Identify which cell holds the provided text, then report its [X, Y] central coordinate. 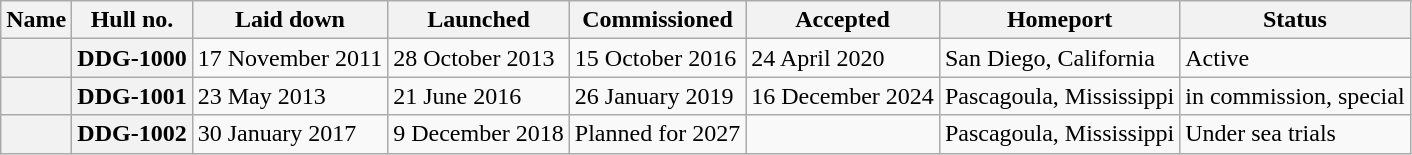
21 June 2016 [479, 96]
Laid down [290, 20]
Status [1295, 20]
Under sea trials [1295, 134]
DDG-1002 [132, 134]
Launched [479, 20]
Hull no. [132, 20]
23 May 2013 [290, 96]
Name [36, 20]
Commissioned [657, 20]
9 December 2018 [479, 134]
24 April 2020 [843, 58]
28 October 2013 [479, 58]
Accepted [843, 20]
30 January 2017 [290, 134]
17 November 2011 [290, 58]
DDG-1000 [132, 58]
in commission, special [1295, 96]
Planned for 2027 [657, 134]
15 October 2016 [657, 58]
San Diego, California [1059, 58]
Homeport [1059, 20]
16 December 2024 [843, 96]
DDG-1001 [132, 96]
Active [1295, 58]
26 January 2019 [657, 96]
